Identify which cell holds the provided text, then report its [X, Y] central coordinate. 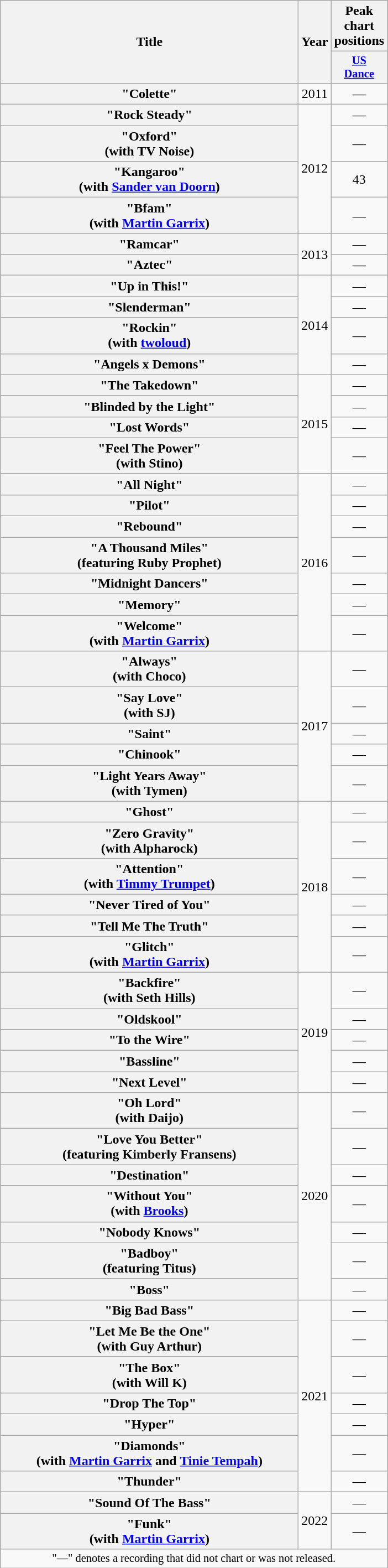
"Boss" [149, 1289]
"Oxford"(with TV Noise) [149, 144]
"Welcome" (with Martin Garrix) [149, 633]
"Destination" [149, 1175]
2021 [315, 1395]
2014 [315, 325]
"Oh Lord" (with Daijo) [149, 1111]
"Up in This!" [149, 286]
"Without You" (with Brooks) [149, 1204]
2019 [315, 1032]
"Attention" (with Timmy Trumpet) [149, 876]
"Oldskool" [149, 1019]
"Ghost" [149, 812]
"Bassline" [149, 1061]
"Lost Words" [149, 427]
"Let Me Be the One" (with Guy Arthur) [149, 1339]
43 [359, 179]
"Next Level" [149, 1082]
"Glitch" (with Martin Garrix) [149, 954]
Title [149, 42]
"Badboy" (featuring Titus) [149, 1260]
2016 [315, 562]
"Diamonds" (with Martin Garrix and Tinie Tempah) [149, 1453]
2022 [315, 1520]
"Light Years Away" (with Tymen) [149, 783]
"Ramcar" [149, 244]
USDance [359, 68]
"Nobody Knows" [149, 1232]
"Zero Gravity" (with Alpharock) [149, 840]
"Feel The Power"(with Stino) [149, 456]
"Rebound" [149, 527]
"Thunder" [149, 1482]
"Chinook" [149, 755]
"Kangaroo"(with Sander van Doorn) [149, 179]
"Pilot" [149, 505]
"Drop The Top" [149, 1403]
2020 [315, 1196]
"Say Love" (with SJ) [149, 705]
Year [315, 42]
"All Night" [149, 484]
"Big Bad Bass" [149, 1310]
"Aztec" [149, 265]
"Memory" [149, 605]
2017 [315, 726]
"Bfam"(with Martin Garrix) [149, 216]
"Backfire" (with Seth Hills) [149, 990]
"To the Wire" [149, 1040]
"Rockin"(with twoloud) [149, 335]
"Tell Me The Truth" [149, 926]
"Funk"(with Martin Garrix) [149, 1531]
"The Box" (with Will K) [149, 1374]
"A Thousand Miles"(featuring Ruby Prophet) [149, 555]
"Never Tired of You" [149, 905]
2015 [315, 424]
"Rock Steady" [149, 115]
"Always" (with Choco) [149, 669]
"Slenderman" [149, 307]
"Blinded by the Light" [149, 406]
"Hyper" [149, 1425]
"Colette" [149, 94]
2018 [315, 886]
2012 [315, 169]
"Angels x Demons" [149, 364]
"Midnight Dancers" [149, 584]
"The Takedown" [149, 385]
"Saint" [149, 734]
Peak chart positions [359, 26]
2011 [315, 94]
"Sound Of The Bass" [149, 1503]
"Love You Better" (featuring Kimberly Fransens) [149, 1146]
"—" denotes a recording that did not chart or was not released. [194, 1559]
2013 [315, 255]
